From the cell containing the given text, extract its center point as [X, Y] coordinate. 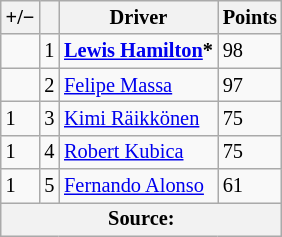
Lewis Hamilton* [138, 51]
97 [250, 85]
2 [49, 85]
61 [250, 186]
5 [49, 186]
98 [250, 51]
+/− [20, 17]
Source: [142, 219]
4 [49, 152]
Fernando Alonso [138, 186]
Kimi Räikkönen [138, 118]
Robert Kubica [138, 152]
Driver [138, 17]
Points [250, 17]
3 [49, 118]
Felipe Massa [138, 85]
